From the cell containing the given text, extract its center point as (X, Y) coordinate. 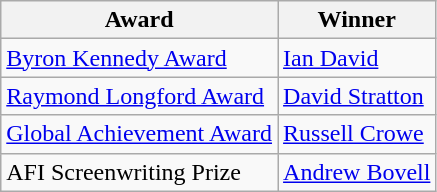
Ian David (357, 58)
Russell Crowe (357, 134)
Global Achievement Award (140, 134)
Andrew Bovell (357, 172)
Award (140, 20)
Byron Kennedy Award (140, 58)
David Stratton (357, 96)
AFI Screenwriting Prize (140, 172)
Winner (357, 20)
Raymond Longford Award (140, 96)
